Scan for the cell matching the given text and deliver its (X, Y) coordinate at center. 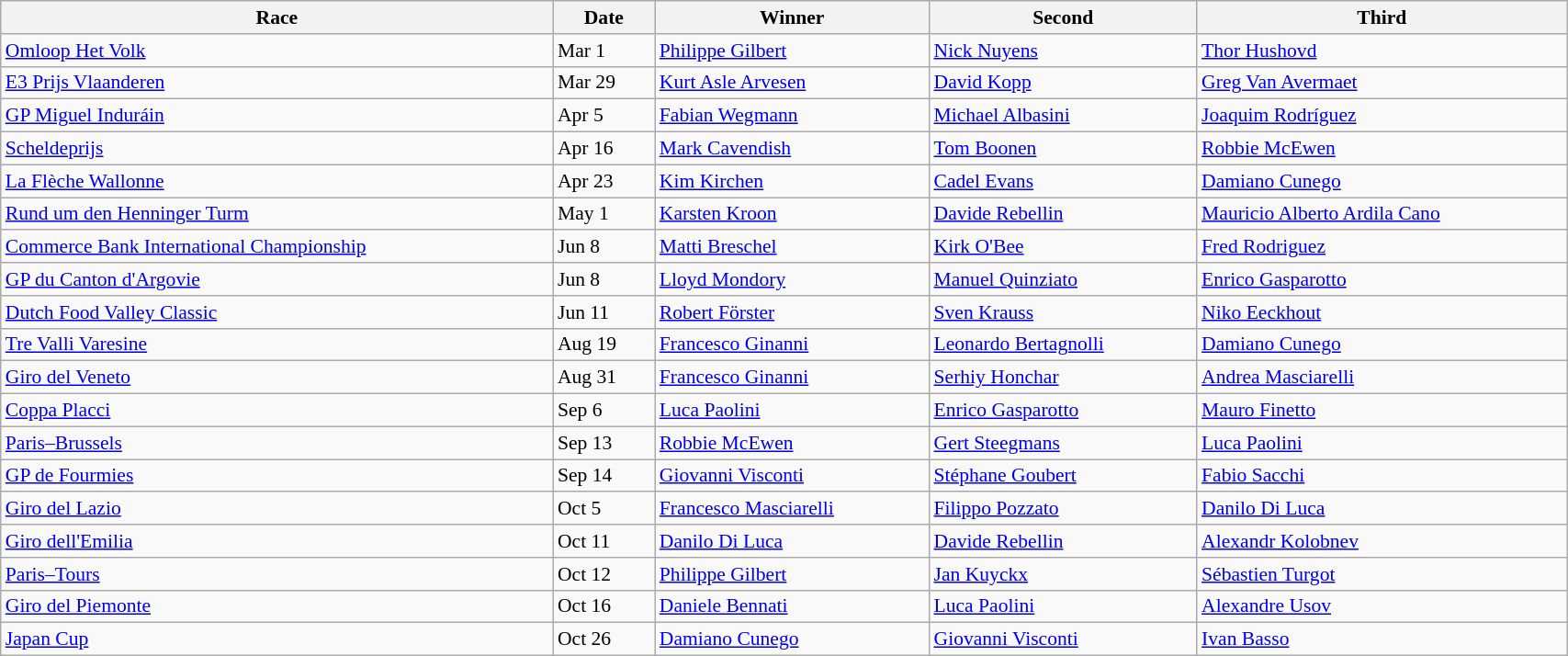
Dutch Food Valley Classic (277, 312)
Apr 23 (604, 181)
Sep 14 (604, 476)
Japan Cup (277, 639)
Kurt Asle Arvesen (792, 83)
La Flèche Wallonne (277, 181)
Oct 26 (604, 639)
Kirk O'Bee (1063, 247)
Francesco Masciarelli (792, 509)
Third (1382, 17)
Mar 29 (604, 83)
Mar 1 (604, 51)
Giro del Lazio (277, 509)
Paris–Tours (277, 574)
Michael Albasini (1063, 116)
Cadel Evans (1063, 181)
Sven Krauss (1063, 312)
Winner (792, 17)
Kim Kirchen (792, 181)
Karsten Kroon (792, 214)
Manuel Quinziato (1063, 279)
Scheldeprijs (277, 149)
Jun 11 (604, 312)
Gert Steegmans (1063, 443)
Jan Kuyckx (1063, 574)
Matti Breschel (792, 247)
Date (604, 17)
Rund um den Henninger Turm (277, 214)
Serhiy Honchar (1063, 378)
Joaquim Rodríguez (1382, 116)
Mark Cavendish (792, 149)
Lloyd Mondory (792, 279)
Sep 13 (604, 443)
Leonardo Bertagnolli (1063, 345)
Sébastien Turgot (1382, 574)
Niko Eeckhout (1382, 312)
Alexandr Kolobnev (1382, 541)
Giro del Veneto (277, 378)
May 1 (604, 214)
GP de Fourmies (277, 476)
Oct 5 (604, 509)
Sep 6 (604, 411)
Oct 12 (604, 574)
Fabio Sacchi (1382, 476)
Tre Valli Varesine (277, 345)
GP Miguel Induráin (277, 116)
Omloop Het Volk (277, 51)
Robert Förster (792, 312)
Greg Van Avermaet (1382, 83)
Second (1063, 17)
Oct 16 (604, 606)
GP du Canton d'Argovie (277, 279)
Oct 11 (604, 541)
Apr 5 (604, 116)
Aug 19 (604, 345)
Apr 16 (604, 149)
Coppa Placci (277, 411)
Nick Nuyens (1063, 51)
Aug 31 (604, 378)
Mauro Finetto (1382, 411)
Mauricio Alberto Ardila Cano (1382, 214)
Giro del Piemonte (277, 606)
E3 Prijs Vlaanderen (277, 83)
Stéphane Goubert (1063, 476)
Andrea Masciarelli (1382, 378)
Commerce Bank International Championship (277, 247)
Giro dell'Emilia (277, 541)
Filippo Pozzato (1063, 509)
David Kopp (1063, 83)
Fabian Wegmann (792, 116)
Thor Hushovd (1382, 51)
Alexandre Usov (1382, 606)
Daniele Bennati (792, 606)
Ivan Basso (1382, 639)
Fred Rodriguez (1382, 247)
Paris–Brussels (277, 443)
Race (277, 17)
Tom Boonen (1063, 149)
